Identify which cell holds the provided text, then report its [X, Y] central coordinate. 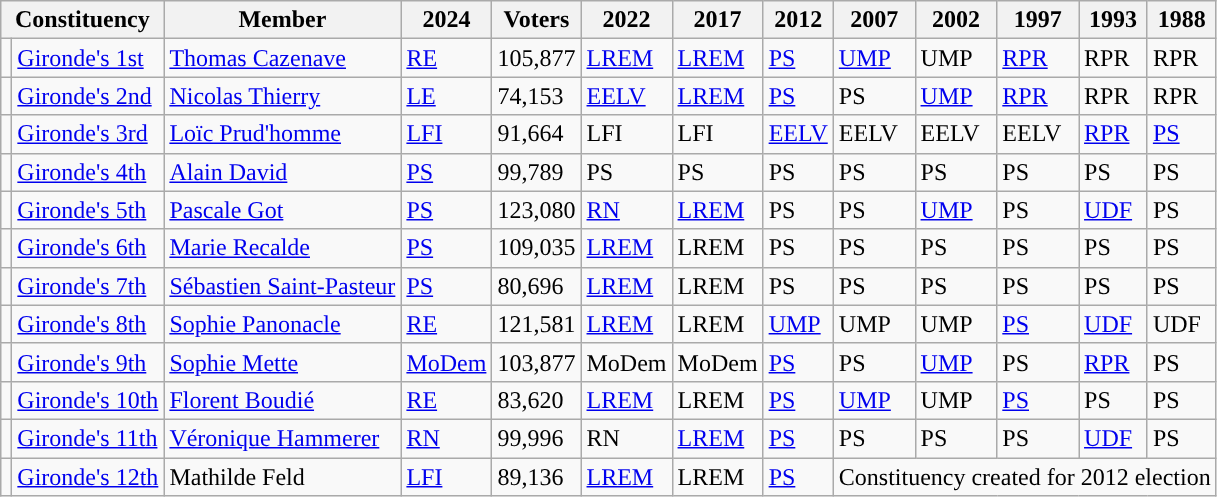
Nicolas Thierry [282, 96]
Florent Boudié [282, 400]
99,996 [536, 438]
89,136 [536, 477]
Voters [536, 20]
2022 [626, 20]
2002 [956, 20]
2012 [798, 20]
Marie Recalde [282, 248]
Alain David [282, 172]
Gironde's 4th [88, 172]
1988 [1182, 20]
1993 [1114, 20]
109,035 [536, 248]
Thomas Cazenave [282, 58]
Gironde's 3rd [88, 134]
Gironde's 7th [88, 286]
Pascale Got [282, 210]
Gironde's 12th [88, 477]
2017 [718, 20]
Gironde's 9th [88, 362]
83,620 [536, 400]
Constituency created for 2012 election [1024, 477]
Gironde's 5th [88, 210]
103,877 [536, 362]
Member [282, 20]
121,581 [536, 324]
Véronique Hammerer [282, 438]
Constituency [82, 20]
123,080 [536, 210]
99,789 [536, 172]
80,696 [536, 286]
Gironde's 1st [88, 58]
Gironde's 10th [88, 400]
Loïc Prud'homme [282, 134]
2007 [874, 20]
74,153 [536, 96]
Gironde's 11th [88, 438]
Gironde's 6th [88, 248]
Gironde's 2nd [88, 96]
2024 [446, 20]
91,664 [536, 134]
1997 [1038, 20]
LE [446, 96]
Sophie Panonacle [282, 324]
105,877 [536, 58]
Mathilde Feld [282, 477]
Sébastien Saint-Pasteur [282, 286]
Sophie Mette [282, 362]
Gironde's 8th [88, 324]
